Scan for the cell matching the given text and deliver its (x, y) coordinate at center. 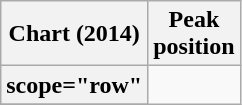
Chart (2014) (74, 34)
scope="row" (74, 85)
Peakposition (194, 34)
